Pinpoint the cell where the given text exists, returning its (X, Y) midpoint coordinate. 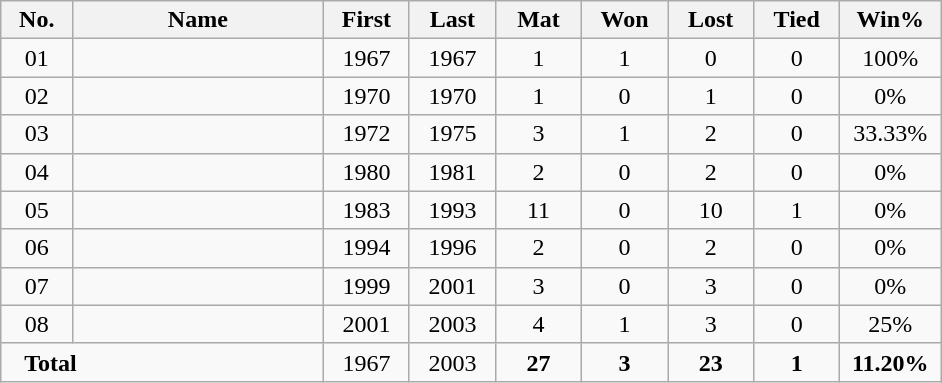
1983 (366, 210)
1996 (452, 248)
02 (36, 96)
Mat (538, 20)
01 (36, 58)
27 (538, 362)
100% (890, 58)
1999 (366, 286)
1972 (366, 134)
4 (538, 324)
23 (711, 362)
11 (538, 210)
1980 (366, 172)
11.20% (890, 362)
Win% (890, 20)
Won (625, 20)
07 (36, 286)
Last (452, 20)
Tied (797, 20)
No. (36, 20)
08 (36, 324)
1981 (452, 172)
06 (36, 248)
33.33% (890, 134)
1975 (452, 134)
10 (711, 210)
Total (162, 362)
Lost (711, 20)
03 (36, 134)
1993 (452, 210)
25% (890, 324)
05 (36, 210)
First (366, 20)
1994 (366, 248)
Name (198, 20)
04 (36, 172)
